Pinpoint the cell where the given text exists, returning its [x, y] midpoint coordinate. 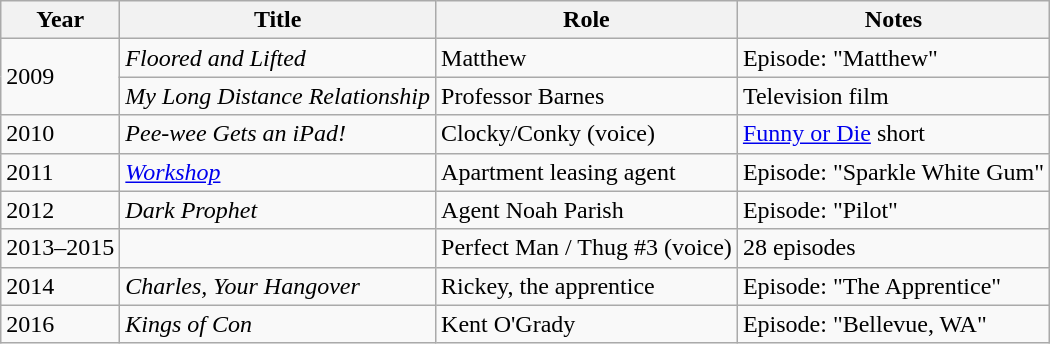
Television film [893, 96]
Funny or Die short [893, 134]
Apartment leasing agent [587, 172]
Floored and Lifted [278, 58]
2014 [60, 286]
Kings of Con [278, 324]
2009 [60, 77]
Rickey, the apprentice [587, 286]
2010 [60, 134]
Role [587, 20]
Episode: "The Apprentice" [893, 286]
My Long Distance Relationship [278, 96]
2016 [60, 324]
2013–2015 [60, 248]
Notes [893, 20]
Episode: "Pilot" [893, 210]
Charles, Your Hangover [278, 286]
2011 [60, 172]
Dark Prophet [278, 210]
Year [60, 20]
Perfect Man / Thug #3 (voice) [587, 248]
Matthew [587, 58]
2012 [60, 210]
Episode: "Matthew" [893, 58]
Pee-wee Gets an iPad! [278, 134]
28 episodes [893, 248]
Title [278, 20]
Professor Barnes [587, 96]
Agent Noah Parish [587, 210]
Episode: "Sparkle White Gum" [893, 172]
Workshop [278, 172]
Clocky/Conky (voice) [587, 134]
Kent O'Grady [587, 324]
Episode: "Bellevue, WA" [893, 324]
